Determine the [x, y] coordinate at the center of the cell enclosing the given text.  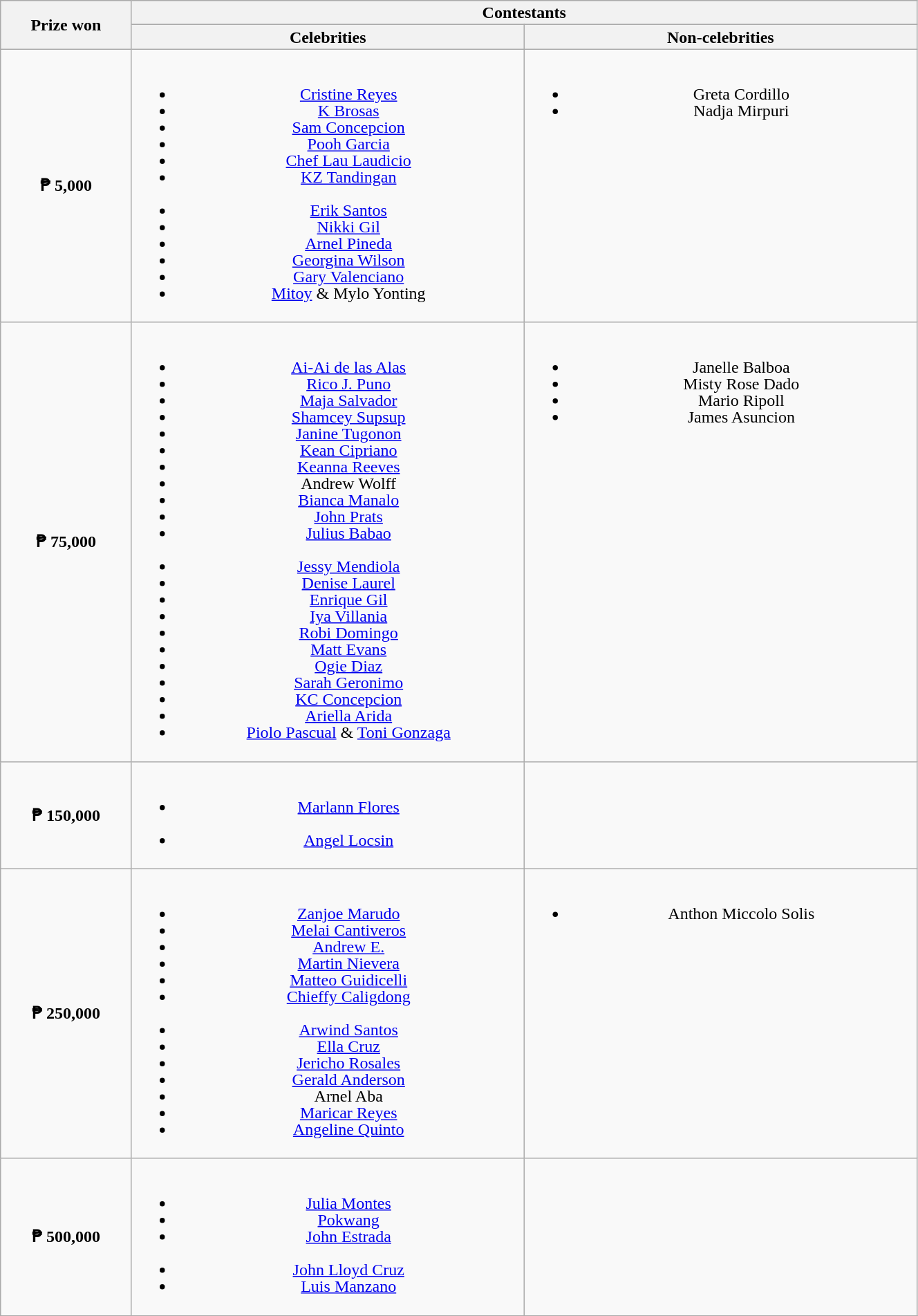
Anthon Miccolo Solis [720, 1014]
Prize won [66, 25]
Janelle BalboaMisty Rose DadoMario RipollJames Asuncion [720, 542]
Contestants [524, 12]
Greta CordilloNadja Mirpuri [720, 185]
₱ 75,000 [66, 542]
₱ 250,000 [66, 1014]
Celebrities [328, 37]
₱ 5,000 [66, 185]
Marlann FloresAngel Locsin [328, 815]
₱ 150,000 [66, 815]
Non-celebrities [720, 37]
Julia MontesPokwangJohn EstradaJohn Lloyd CruzLuis Manzano [328, 1236]
₱ 500,000 [66, 1236]
